Extract the [x, y] coordinate from the center of the cell holding the provided text.  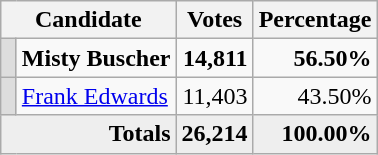
43.50% [315, 96]
Totals [88, 134]
Misty Buscher [96, 58]
100.00% [315, 134]
Candidate [88, 20]
26,214 [214, 134]
11,403 [214, 96]
14,811 [214, 58]
Votes [214, 20]
Percentage [315, 20]
56.50% [315, 58]
Frank Edwards [96, 96]
